Extract the [X, Y] coordinate from the center of the cell holding the provided text.  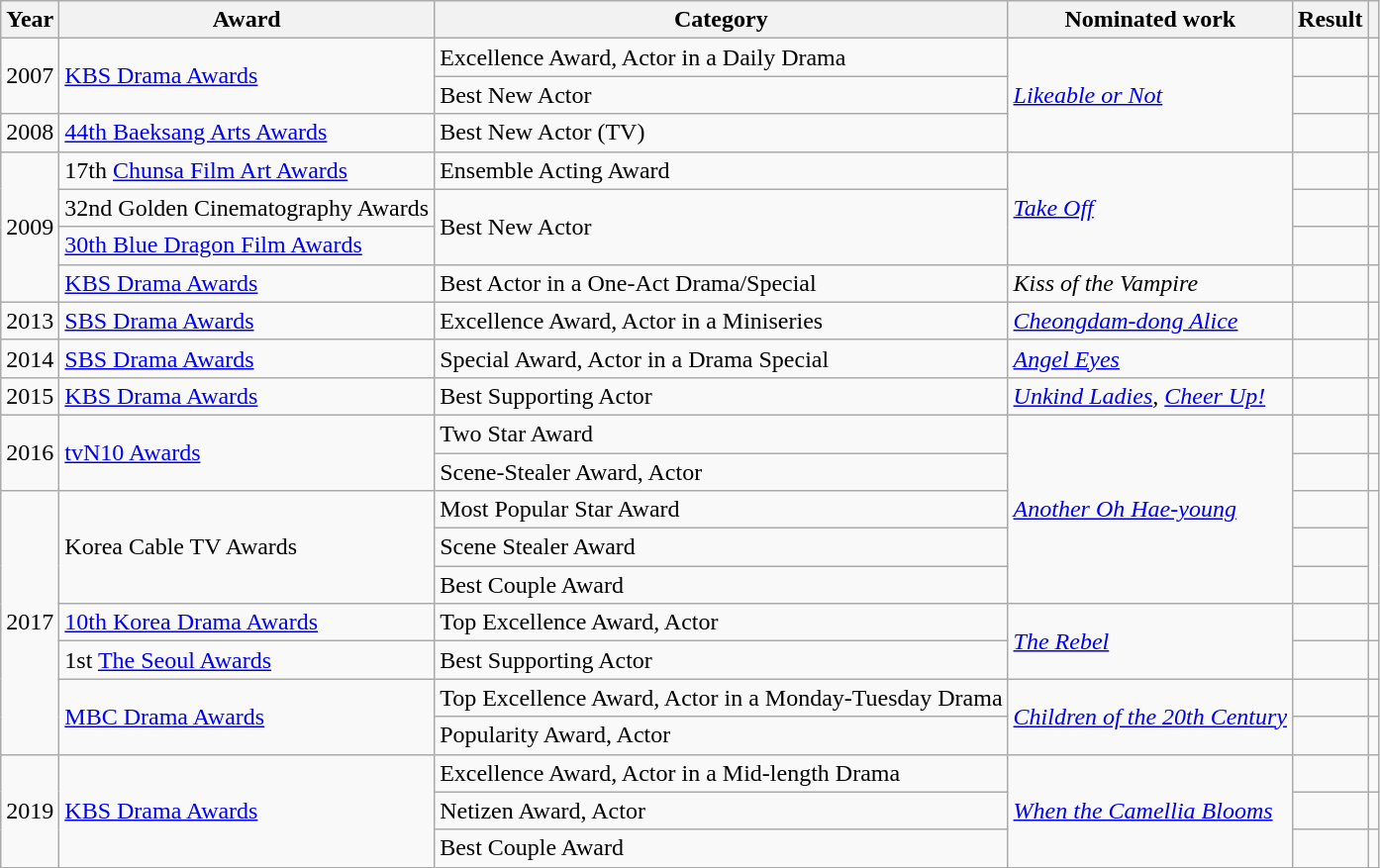
Another Oh Hae-young [1150, 509]
Top Excellence Award, Actor [721, 623]
2017 [30, 623]
2009 [30, 227]
MBC Drama Awards [247, 717]
Award [247, 20]
2014 [30, 358]
30th Blue Dragon Film Awards [247, 245]
Cheongdam-dong Alice [1150, 321]
2013 [30, 321]
Netizen Award, Actor [721, 811]
Two Star Award [721, 434]
When the Camellia Blooms [1150, 811]
2019 [30, 811]
Best Actor in a One-Act Drama/Special [721, 283]
Popularity Award, Actor [721, 735]
Excellence Award, Actor in a Daily Drama [721, 57]
Top Excellence Award, Actor in a Monday-Tuesday Drama [721, 698]
44th Baeksang Arts Awards [247, 133]
Scene Stealer Award [721, 547]
17th Chunsa Film Art Awards [247, 170]
Unkind Ladies, Cheer Up! [1150, 396]
10th Korea Drama Awards [247, 623]
Kiss of the Vampire [1150, 283]
The Rebel [1150, 641]
Year [30, 20]
2008 [30, 133]
Ensemble Acting Award [721, 170]
Nominated work [1150, 20]
Likeable or Not [1150, 95]
Excellence Award, Actor in a Mid-length Drama [721, 773]
Most Popular Star Award [721, 510]
2007 [30, 76]
Korea Cable TV Awards [247, 547]
Category [721, 20]
Result [1331, 20]
Best New Actor (TV) [721, 133]
Scene-Stealer Award, Actor [721, 472]
tvN10 Awards [247, 452]
Take Off [1150, 208]
Special Award, Actor in a Drama Special [721, 358]
1st The Seoul Awards [247, 660]
32nd Golden Cinematography Awards [247, 208]
Children of the 20th Century [1150, 717]
2015 [30, 396]
2016 [30, 452]
Excellence Award, Actor in a Miniseries [721, 321]
Angel Eyes [1150, 358]
